Determine the (x, y) coordinate at the center of the cell enclosing the given text.  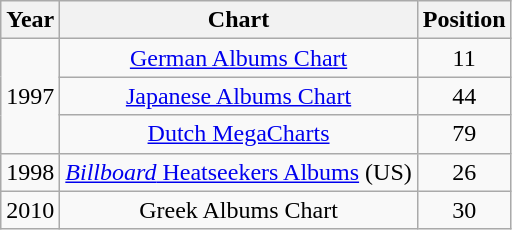
Dutch MegaCharts (238, 134)
2010 (30, 210)
1998 (30, 172)
Chart (238, 20)
Japanese Albums Chart (238, 96)
44 (464, 96)
1997 (30, 96)
Year (30, 20)
26 (464, 172)
79 (464, 134)
German Albums Chart (238, 58)
11 (464, 58)
Position (464, 20)
Greek Albums Chart (238, 210)
30 (464, 210)
Billboard Heatseekers Albums (US) (238, 172)
